Return [X, Y] of the center of cell containing provided text 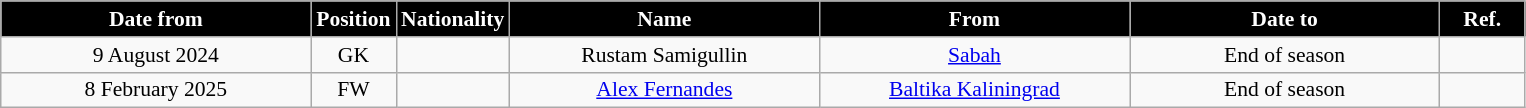
Rustam Samigullin [664, 55]
Nationality [452, 19]
FW [354, 90]
Alex Fernandes [664, 90]
Ref. [1482, 19]
Position [354, 19]
8 February 2025 [156, 90]
Name [664, 19]
9 August 2024 [156, 55]
Baltika Kaliningrad [974, 90]
From [974, 19]
Date to [1285, 19]
Sabah [974, 55]
Date from [156, 19]
GK [354, 55]
